Capture the cell that displays the provided text and extract its [x, y] central coordinate. 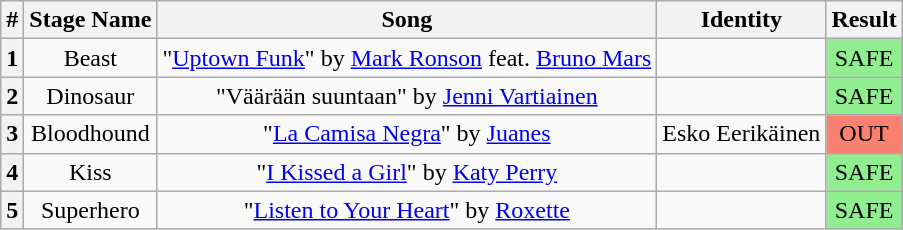
3 [12, 134]
Result [864, 20]
"Listen to Your Heart" by Roxette [407, 210]
# [12, 20]
"Väärään suuntaan" by Jenni Vartiainen [407, 96]
Dinosaur [90, 96]
"I Kissed a Girl" by Katy Perry [407, 172]
1 [12, 58]
Superhero [90, 210]
"La Camisa Negra" by Juanes [407, 134]
5 [12, 210]
2 [12, 96]
Identity [742, 20]
Stage Name [90, 20]
Bloodhound [90, 134]
Esko Eerikäinen [742, 134]
Kiss [90, 172]
OUT [864, 134]
4 [12, 172]
Song [407, 20]
"Uptown Funk" by Mark Ronson feat. Bruno Mars [407, 58]
Beast [90, 58]
